For the text-containing cell, return its midpoint in [X, Y] coordinate format. 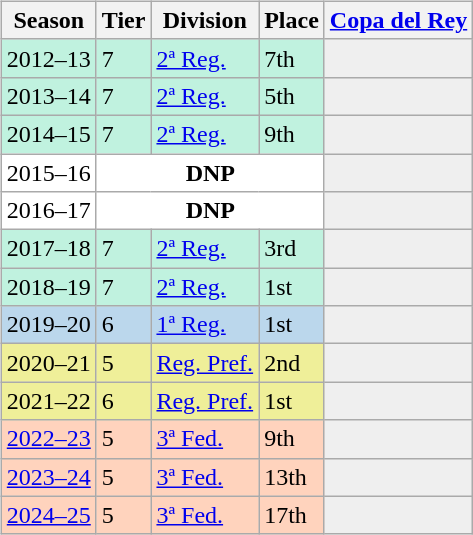
Place [292, 20]
Copa del Rey [398, 20]
2014–15 [48, 134]
2020–21 [48, 363]
2018–19 [48, 287]
2023–24 [48, 477]
Tier [124, 20]
Division [205, 20]
5th [292, 96]
2015–16 [48, 173]
2017–18 [48, 249]
1ª Reg. [205, 325]
2021–22 [48, 401]
7th [292, 58]
2024–25 [48, 515]
2022–23 [48, 439]
Season [48, 20]
2nd [292, 363]
2012–13 [48, 58]
13th [292, 477]
17th [292, 515]
2019–20 [48, 325]
2016–17 [48, 211]
2013–14 [48, 96]
3rd [292, 249]
